Identify which cell holds the provided text, then report its (x, y) central coordinate. 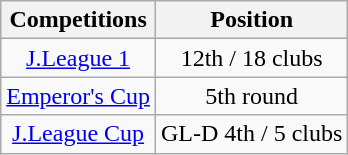
GL-D 4th / 5 clubs (251, 134)
Position (251, 20)
12th / 18 clubs (251, 58)
5th round (251, 96)
J.League Cup (78, 134)
Competitions (78, 20)
J.League 1 (78, 58)
Emperor's Cup (78, 96)
